From the cell containing the given text, extract its center point as [X, Y] coordinate. 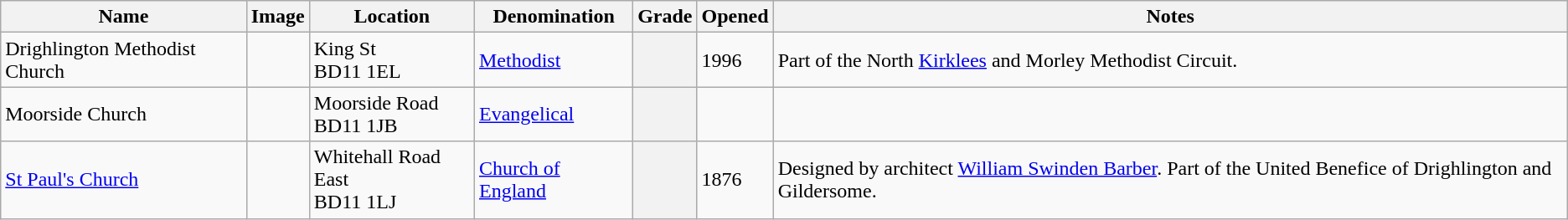
Denomination [553, 17]
1876 [735, 180]
Church of England [553, 180]
Part of the North Kirklees and Morley Methodist Circuit. [1170, 60]
Evangelical [553, 114]
Image [278, 17]
Location [392, 17]
Moorside RoadBD11 1JB [392, 114]
Whitehall Road EastBD11 1LJ [392, 180]
1996 [735, 60]
Methodist [553, 60]
Notes [1170, 17]
Grade [665, 17]
Drighlington Methodist Church [124, 60]
St Paul's Church [124, 180]
Designed by architect William Swinden Barber. Part of the United Benefice of Drighlington and Gildersome. [1170, 180]
Opened [735, 17]
King StBD11 1EL [392, 60]
Moorside Church [124, 114]
Name [124, 17]
